Capture the cell that displays the provided text and extract its (X, Y) central coordinate. 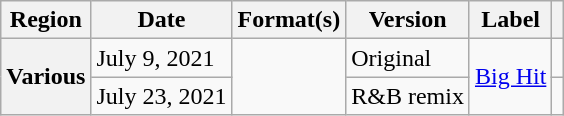
Region (46, 20)
Label (510, 20)
Various (46, 77)
July 23, 2021 (162, 96)
Format(s) (289, 20)
Date (162, 20)
R&B remix (408, 96)
Version (408, 20)
July 9, 2021 (162, 58)
Original (408, 58)
Big Hit (510, 77)
